Output the (X, Y) coordinate of the center of the cell containing the given text.  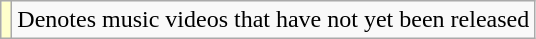
Denotes music videos that have not yet been released (274, 20)
